Provide the [X, Y] coordinate of the cell's center where the given text is located.  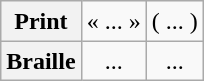
Print [41, 21]
« ... » [114, 21]
Braille [41, 61]
( ... ) [174, 21]
